Detect which cell encompasses the target text, then output its (x, y) center coordinate. 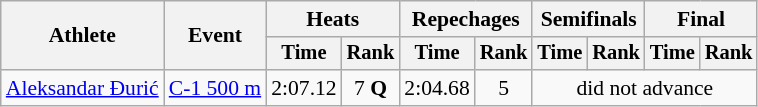
Semifinals (588, 19)
7 Q (371, 88)
Event (215, 36)
2:04.68 (436, 88)
Aleksandar Đurić (82, 88)
Repechages (466, 19)
Heats (332, 19)
5 (504, 88)
Final (701, 19)
Athlete (82, 36)
C-1 500 m (215, 88)
2:07.12 (304, 88)
did not advance (644, 88)
